Find where the given text appears and provide that cell's center as [x, y] coordinate. 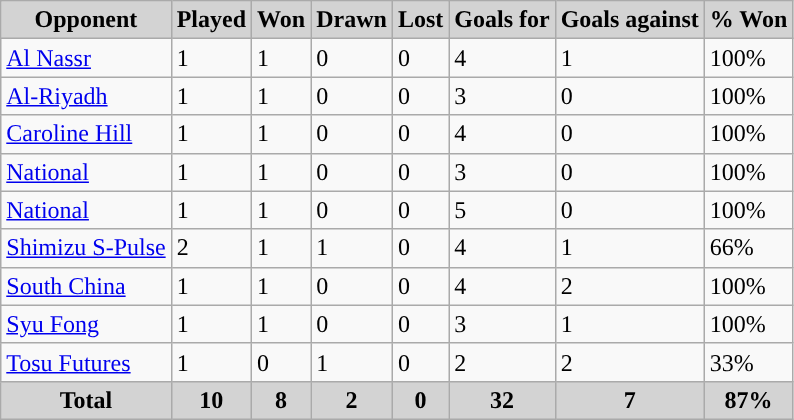
32 [502, 400]
Al Nassr [86, 58]
66% [748, 248]
Caroline Hill [86, 134]
Syu Fong [86, 324]
Drawn [352, 20]
7 [630, 400]
Won [282, 20]
Al-Riyadh [86, 96]
% Won [748, 20]
Shimizu S-Pulse [86, 248]
10 [211, 400]
South China [86, 286]
Goals against [630, 20]
Played [211, 20]
Total [86, 400]
Opponent [86, 20]
5 [502, 210]
Tosu Futures [86, 362]
8 [282, 400]
Lost [420, 20]
Goals for [502, 20]
87% [748, 400]
33% [748, 362]
